Determine the [x, y] coordinate at the center of the cell enclosing the given text.  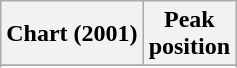
Peakposition [189, 34]
Chart (2001) [72, 34]
